Detect which cell encompasses the target text, then output its (x, y) center coordinate. 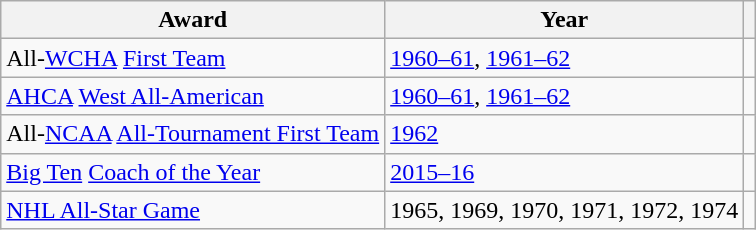
Award (193, 20)
Year (564, 20)
All-NCAA All-Tournament First Team (193, 134)
NHL All-Star Game (193, 210)
1965, 1969, 1970, 1971, 1972, 1974 (564, 210)
2015–16 (564, 172)
AHCA West All-American (193, 96)
All-WCHA First Team (193, 58)
Big Ten Coach of the Year (193, 172)
1962 (564, 134)
